Locate the cell with the specified text and output its [x, y] center coordinate. 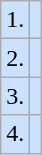
3. [16, 96]
4. [16, 134]
2. [16, 58]
1. [16, 20]
